Extract the [X, Y] coordinate from the center of the cell holding the provided text.  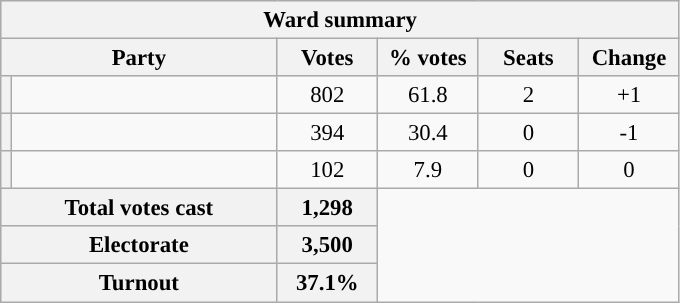
7.9 [428, 170]
Ward summary [340, 20]
1,298 [328, 208]
Turnout [139, 283]
102 [328, 170]
Seats [528, 58]
+1 [630, 95]
2 [528, 95]
-1 [630, 133]
394 [328, 133]
Votes [328, 58]
% votes [428, 58]
Electorate [139, 245]
37.1% [328, 283]
Party [139, 58]
30.4 [428, 133]
Change [630, 58]
3,500 [328, 245]
802 [328, 95]
61.8 [428, 95]
Total votes cast [139, 208]
